Return the [x, y] coordinate for the center point of the cell that contains the specified text.  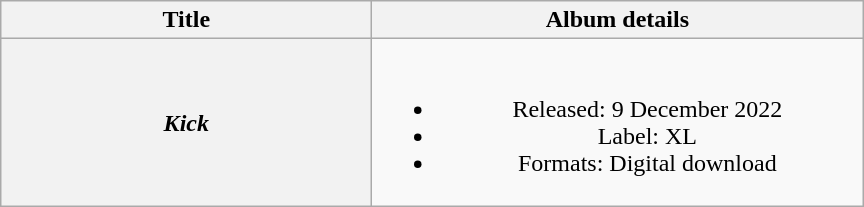
Album details [618, 20]
Released: 9 December 2022Label: XLFormats: Digital download [618, 122]
Kick [186, 122]
Title [186, 20]
